Pinpoint the cell where the given text exists, returning its [X, Y] midpoint coordinate. 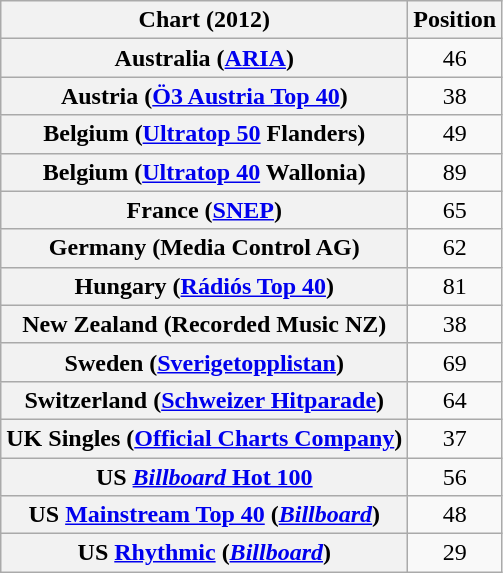
Chart (2012) [204, 20]
81 [455, 286]
US Mainstream Top 40 (Billboard) [204, 515]
62 [455, 248]
Hungary (Rádiós Top 40) [204, 286]
89 [455, 172]
64 [455, 400]
69 [455, 362]
Australia (ARIA) [204, 58]
Belgium (Ultratop 50 Flanders) [204, 134]
France (SNEP) [204, 210]
Position [455, 20]
48 [455, 515]
Austria (Ö3 Austria Top 40) [204, 96]
37 [455, 438]
46 [455, 58]
Germany (Media Control AG) [204, 248]
Switzerland (Schweizer Hitparade) [204, 400]
UK Singles (Official Charts Company) [204, 438]
US Billboard Hot 100 [204, 477]
Belgium (Ultratop 40 Wallonia) [204, 172]
Sweden (Sverigetopplistan) [204, 362]
New Zealand (Recorded Music NZ) [204, 324]
49 [455, 134]
65 [455, 210]
56 [455, 477]
US Rhythmic (Billboard) [204, 553]
29 [455, 553]
